Provide the (x, y) coordinate of the cell's center where the given text is located.  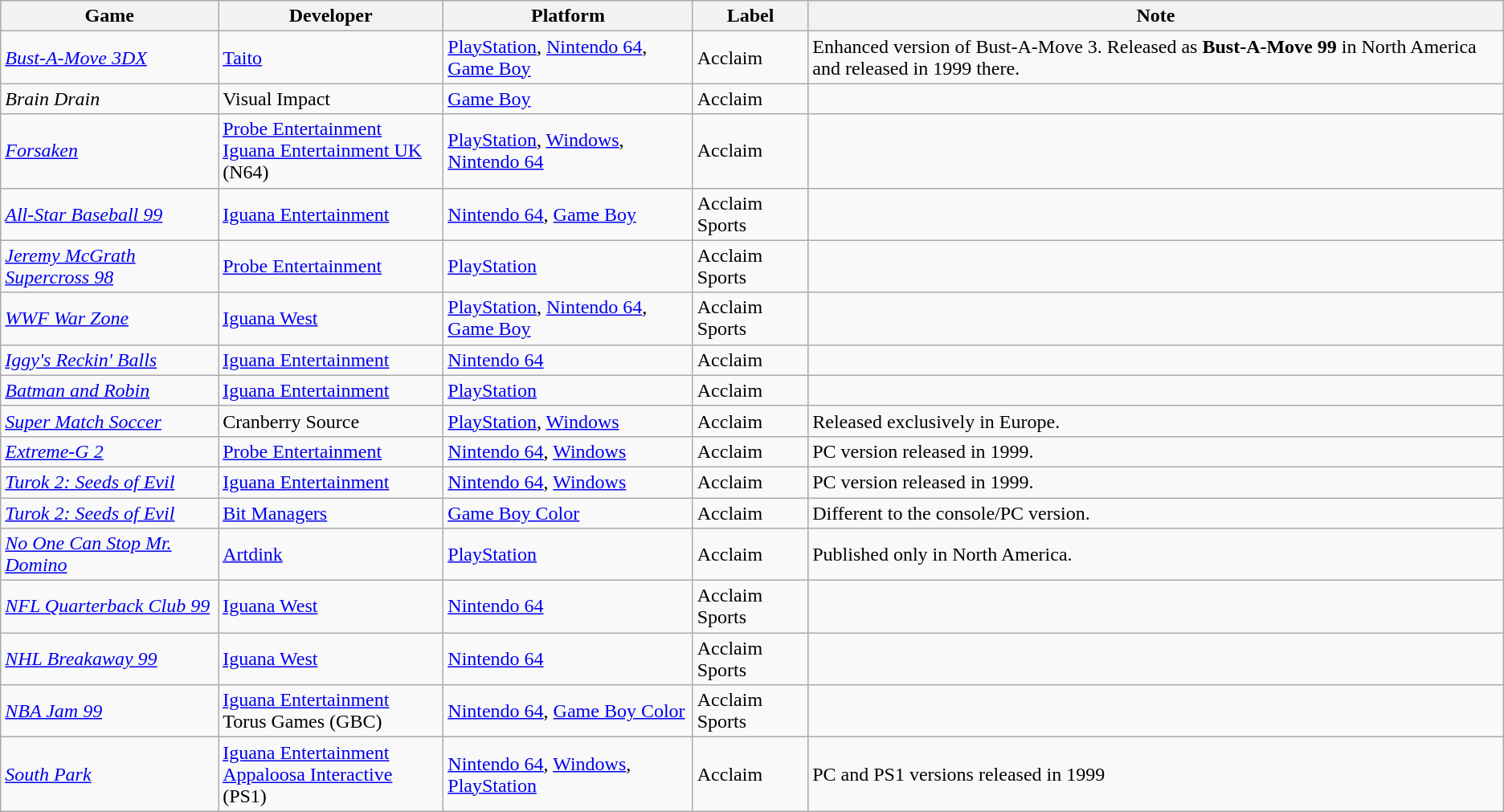
Nintendo 64, Game Boy Color (568, 712)
WWF War Zone (109, 318)
No One Can Stop Mr. Domino (109, 554)
Forsaken (109, 151)
Batman and Robin (109, 390)
Released exclusively in Europe. (1156, 421)
Extreme-G 2 (109, 451)
Developer (331, 16)
Iguana EntertainmentTorus Games (GBC) (331, 712)
Cranberry Source (331, 421)
Nintendo 64, Game Boy (568, 214)
Enhanced version of Bust-A-Move 3. Released as Bust-A-Move 99 in North America and released in 1999 there. (1156, 58)
Bust-A-Move 3DX (109, 58)
Artdink (331, 554)
NHL Breakaway 99 (109, 659)
Visual Impact (331, 99)
Bit Managers (331, 513)
NFL Quarterback Club 99 (109, 607)
PlayStation, Windows (568, 421)
Brain Drain (109, 99)
All-Star Baseball 99 (109, 214)
Game Boy Color (568, 513)
Iggy's Reckin' Balls (109, 360)
Jeremy McGrath Supercross 98 (109, 267)
Taito (331, 58)
Game (109, 16)
NBA Jam 99 (109, 712)
Note (1156, 16)
Label (750, 16)
PC and PS1 versions released in 1999 (1156, 774)
Probe EntertainmentIguana Entertainment UK (N64) (331, 151)
Platform (568, 16)
Game Boy (568, 99)
Different to the console/PC version. (1156, 513)
PlayStation, Windows, Nintendo 64 (568, 151)
Super Match Soccer (109, 421)
Iguana EntertainmentAppaloosa Interactive (PS1) (331, 774)
Published only in North America. (1156, 554)
Nintendo 64, Windows, PlayStation (568, 774)
South Park (109, 774)
